Extract the (x, y) coordinate from the center of the cell holding the provided text.  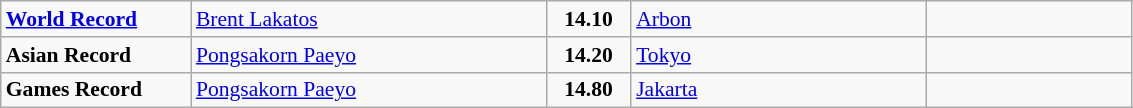
Tokyo (778, 55)
14.20 (588, 55)
Asian Record (96, 55)
Games Record (96, 90)
World Record (96, 19)
14.80 (588, 90)
14.10 (588, 19)
Arbon (778, 19)
Jakarta (778, 90)
Brent Lakatos (368, 19)
